From the cell containing the given text, extract its center point as (X, Y) coordinate. 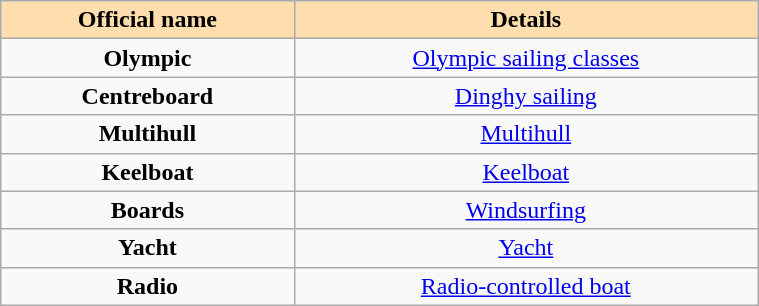
Olympic (148, 58)
Radio-controlled boat (526, 286)
Dinghy sailing (526, 96)
Radio (148, 286)
Boards (148, 210)
Official name (148, 20)
Details (526, 20)
Windsurfing (526, 210)
Olympic sailing classes (526, 58)
Centreboard (148, 96)
